Pinpoint the cell where the given text exists, returning its [X, Y] midpoint coordinate. 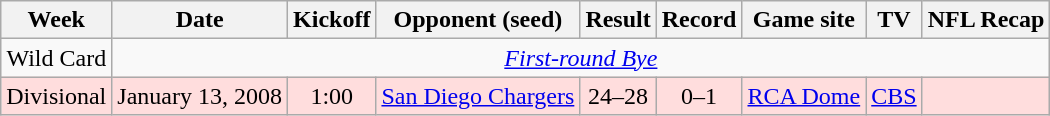
TV [894, 20]
January 13, 2008 [200, 96]
NFL Recap [986, 20]
Wild Card [56, 58]
First-round Bye [581, 58]
Result [618, 20]
Date [200, 20]
CBS [894, 96]
24–28 [618, 96]
Record [699, 20]
1:00 [332, 96]
Opponent (seed) [478, 20]
Kickoff [332, 20]
Week [56, 20]
Divisional [56, 96]
San Diego Chargers [478, 96]
Game site [804, 20]
RCA Dome [804, 96]
0–1 [699, 96]
